From the cell containing the given text, extract its center point as (x, y) coordinate. 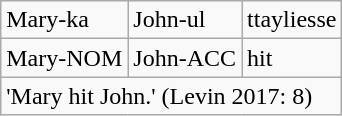
John-ACC (185, 58)
ttayliesse (292, 20)
hit (292, 58)
'Mary hit John.' (Levin 2017: 8) (172, 96)
Mary-NOM (64, 58)
Mary-ka (64, 20)
John-ul (185, 20)
